Find where the given text appears and provide that cell's center as [X, Y] coordinate. 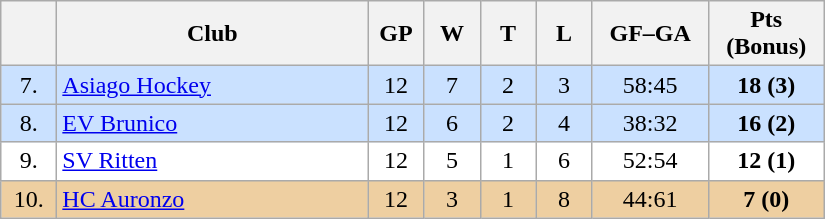
7 [452, 85]
EV Brunico [212, 123]
4 [564, 123]
5 [452, 161]
12 (1) [766, 161]
W [452, 34]
T [508, 34]
7. [29, 85]
SV Ritten [212, 161]
L [564, 34]
52:54 [650, 161]
8. [29, 123]
38:32 [650, 123]
18 (3) [766, 85]
Pts (Bonus) [766, 34]
Club [212, 34]
8 [564, 199]
HC Auronzo [212, 199]
GF–GA [650, 34]
7 (0) [766, 199]
9. [29, 161]
16 (2) [766, 123]
44:61 [650, 199]
GP [396, 34]
10. [29, 199]
Asiago Hockey [212, 85]
58:45 [650, 85]
